Pinpoint the cell where the given text exists, returning its [x, y] midpoint coordinate. 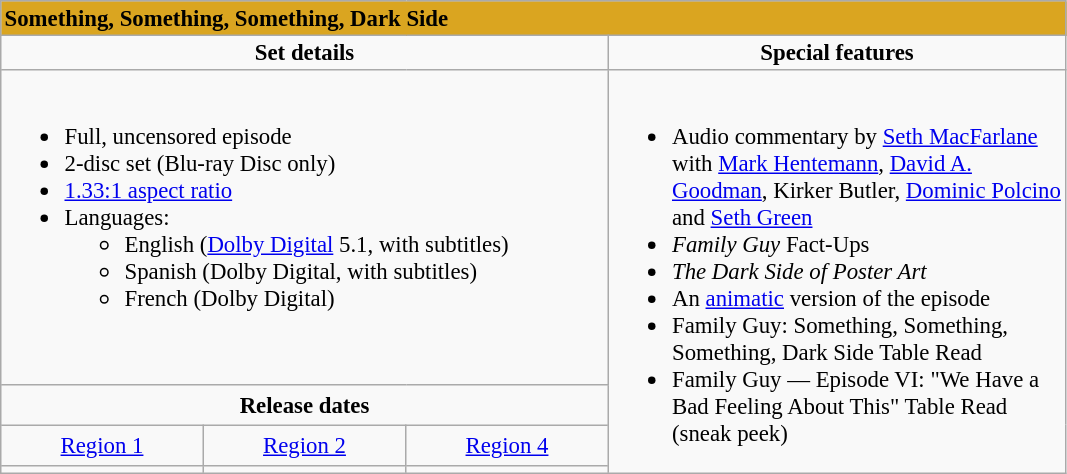
Region 1 [102, 445]
Something, Something, Something, Dark Side [534, 18]
Set details [305, 52]
Special features [837, 52]
Region 2 [304, 445]
Release dates [305, 404]
Region 4 [507, 445]
